Locate the cell with the specified text and output its [X, Y] center coordinate. 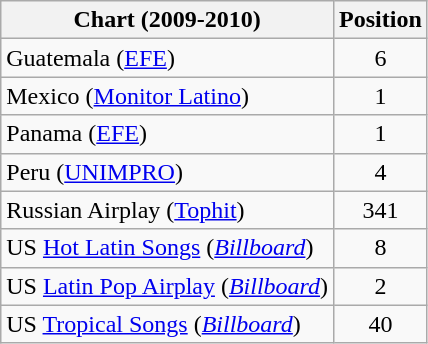
Guatemala (EFE) [168, 58]
2 [381, 286]
8 [381, 248]
Peru (UNIMPRO) [168, 172]
US Hot Latin Songs (Billboard) [168, 248]
4 [381, 172]
Position [381, 20]
Panama (EFE) [168, 134]
US Tropical Songs (Billboard) [168, 324]
341 [381, 210]
Russian Airplay (Tophit) [168, 210]
Mexico (Monitor Latino) [168, 96]
6 [381, 58]
US Latin Pop Airplay (Billboard) [168, 286]
40 [381, 324]
Chart (2009-2010) [168, 20]
